Provide the [x, y] coordinate of the cell's center where the given text is located.  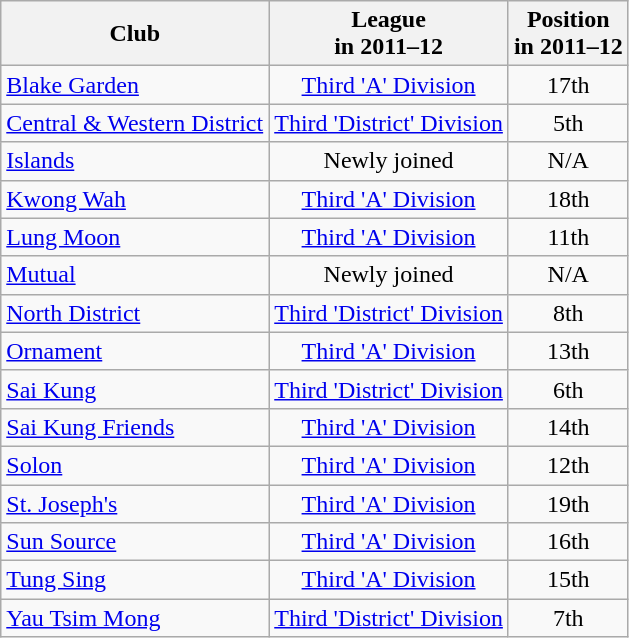
Sai Kung [135, 389]
18th [568, 199]
15th [568, 580]
12th [568, 465]
19th [568, 503]
Lung Moon [135, 237]
Leaguein 2011–12 [389, 34]
Islands [135, 161]
Ornament [135, 351]
Kwong Wah [135, 199]
8th [568, 313]
Club [135, 34]
Blake Garden [135, 85]
Positionin 2011–12 [568, 34]
7th [568, 618]
Solon [135, 465]
17th [568, 85]
St. Joseph's [135, 503]
13th [568, 351]
Tung Sing [135, 580]
Sai Kung Friends [135, 427]
Sun Source [135, 542]
6th [568, 389]
14th [568, 427]
Mutual [135, 275]
Yau Tsim Mong [135, 618]
North District [135, 313]
16th [568, 542]
5th [568, 123]
Central & Western District [135, 123]
11th [568, 237]
